Search for the cell housing the specified text and yield its (x, y) center coordinate. 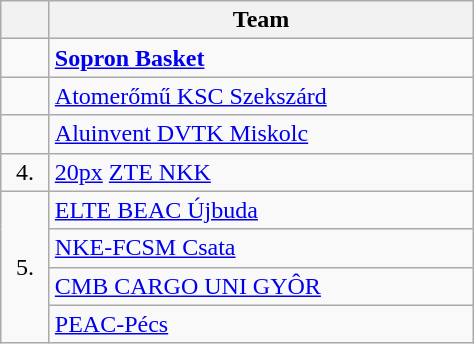
Team (261, 20)
Atomerőmű KSC Szekszárd (261, 96)
CMB CARGO UNI GYÔR (261, 286)
NKE-FCSM Csata (261, 248)
Sopron Basket (261, 58)
ELTE BEAC Újbuda (261, 210)
4. (26, 172)
20px ZTE NKK (261, 172)
PEAC-Pécs (261, 324)
Aluinvent DVTK Miskolc (261, 134)
5. (26, 267)
